Search for the cell housing the specified text and yield its (X, Y) center coordinate. 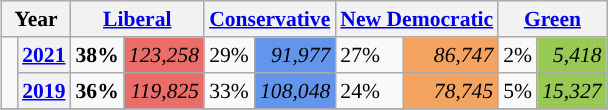
27% (369, 55)
2% (518, 55)
78,745 (450, 91)
2019 (44, 91)
Conservative (270, 19)
33% (229, 91)
108,048 (294, 91)
15,327 (572, 91)
29% (229, 55)
91,977 (294, 55)
24% (369, 91)
Green (552, 19)
119,825 (164, 91)
5% (518, 91)
New Democratic (416, 19)
Year (36, 19)
86,747 (450, 55)
5,418 (572, 55)
36% (96, 91)
2021 (44, 55)
123,258 (164, 55)
Liberal (137, 19)
38% (96, 55)
